Detect which cell encompasses the target text, then output its [X, Y] center coordinate. 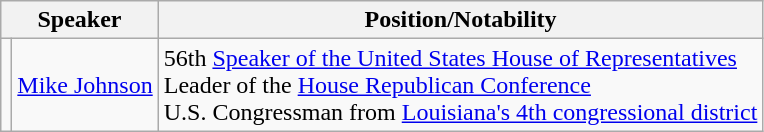
Speaker [80, 20]
Position/Notability [460, 20]
Mike Johnson [85, 85]
